Return [X, Y] of the center of cell containing provided text 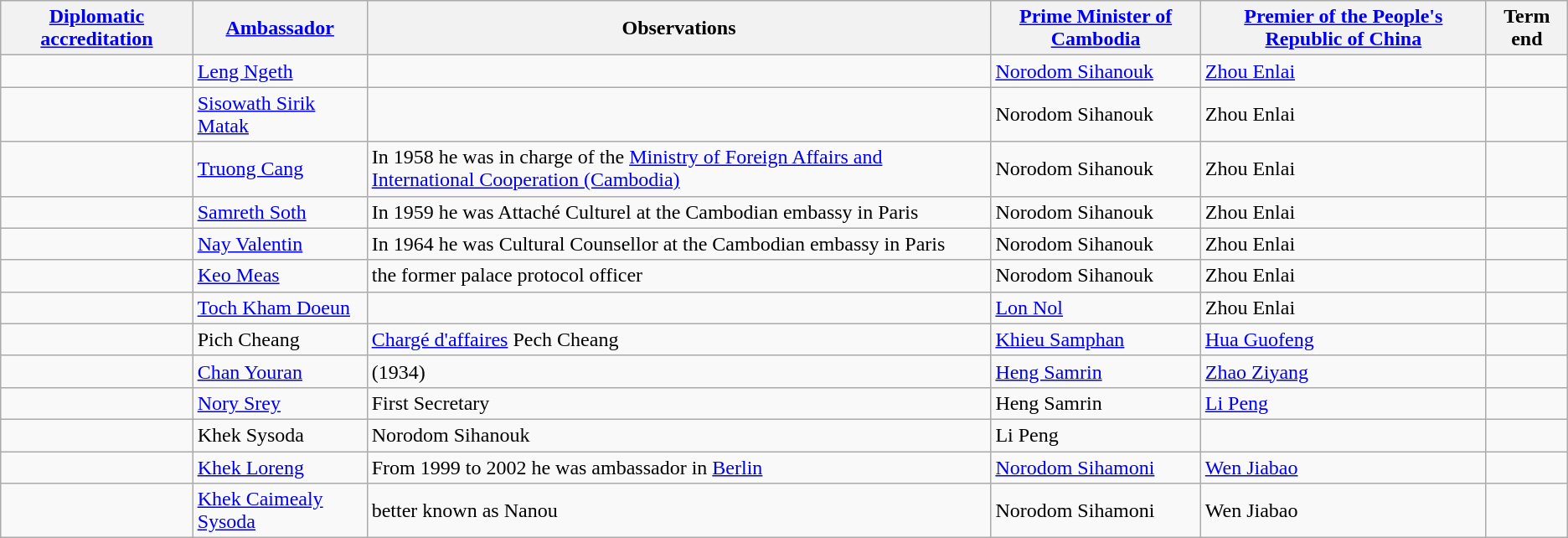
Lon Nol [1096, 308]
First Secretary [678, 403]
Nory Srey [280, 403]
(1934) [678, 371]
Diplomatic accreditation [97, 28]
Chan Youran [280, 371]
Truong Cang [280, 169]
Khek Sysoda [280, 435]
Ambassador [280, 28]
In 1964 he was Cultural Counsellor at the Cambodian embassy in Paris [678, 244]
Khek Loreng [280, 467]
Keo Meas [280, 276]
In 1959 he was Attaché Culturel at the Cambodian embassy in Paris [678, 212]
Sisowath Sirik Matak [280, 114]
In 1958 he was in charge of the Ministry of Foreign Affairs and International Cooperation (Cambodia) [678, 169]
Leng Ngeth [280, 71]
better known as Nanou [678, 511]
Observations [678, 28]
Hua Guofeng [1344, 339]
Nay Valentin [280, 244]
Prime Minister of Cambodia [1096, 28]
Khek Caimealy Sysoda [280, 511]
From 1999 to 2002 he was ambassador in Berlin [678, 467]
Toch Kham Doeun [280, 308]
Term end [1526, 28]
the former palace protocol officer [678, 276]
Zhao Ziyang [1344, 371]
Khieu Samphan [1096, 339]
Chargé d'affaires Pech Cheang [678, 339]
Samreth Soth [280, 212]
Pich Cheang [280, 339]
Premier of the People's Republic of China [1344, 28]
